Pinpoint the cell where the given text exists, returning its (x, y) midpoint coordinate. 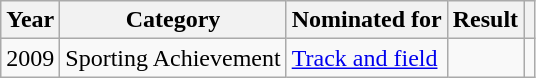
Result (485, 20)
Nominated for (366, 20)
Sporting Achievement (173, 58)
Track and field (366, 58)
2009 (30, 58)
Year (30, 20)
Category (173, 20)
